Find where the given text appears and provide that cell's center as [X, Y] coordinate. 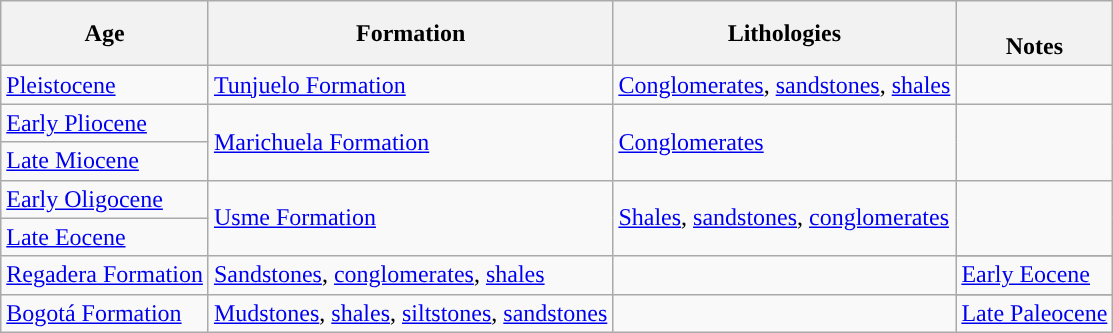
Age [105, 34]
Early Oligocene [105, 199]
Marichuela Formation [410, 142]
Early Pliocene [105, 123]
Early Eocene [1034, 275]
Late Miocene [105, 161]
Conglomerates [784, 142]
Usme Formation [410, 218]
Sandstones, conglomerates, shales [410, 275]
Mudstones, shales, siltstones, sandstones [410, 313]
Lithologies [784, 34]
Formation [410, 34]
Shales, sandstones, conglomerates [784, 218]
Tunjuelo Formation [410, 85]
Notes [1034, 34]
Late Eocene [105, 237]
Late Paleocene [1034, 313]
Conglomerates, sandstones, shales [784, 85]
Regadera Formation [105, 275]
Bogotá Formation [105, 313]
Pleistocene [105, 85]
